Identify which cell holds the provided text, then report its [X, Y] central coordinate. 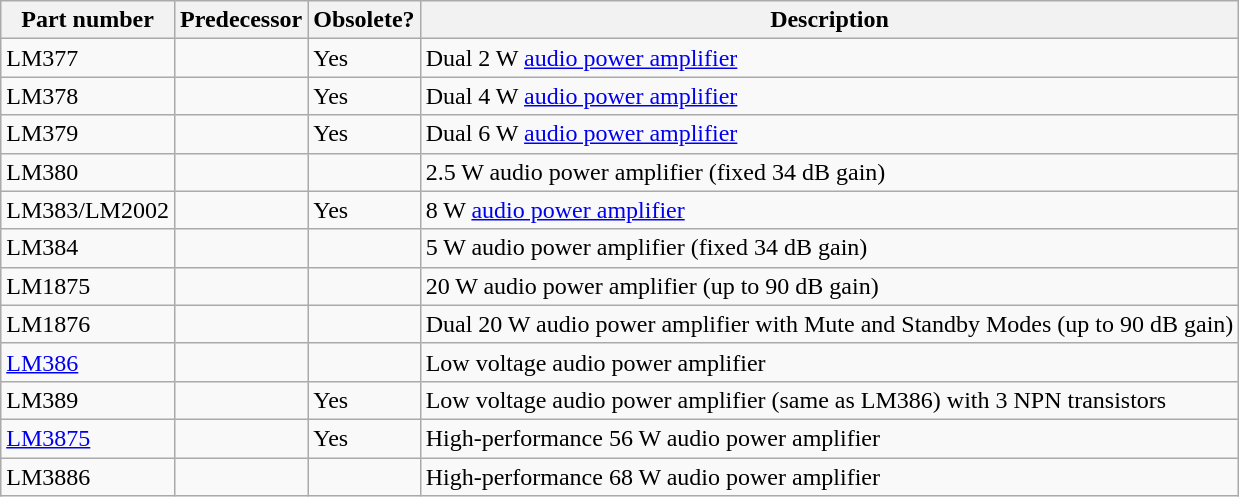
LM379 [88, 134]
LM384 [88, 248]
20 W audio power amplifier (up to 90 dB gain) [830, 286]
LM377 [88, 58]
LM3875 [88, 438]
5 W audio power amplifier (fixed 34 dB gain) [830, 248]
Low voltage audio power amplifier (same as LM386) with 3 NPN transistors [830, 400]
LM3886 [88, 477]
LM383/LM2002 [88, 210]
2.5 W audio power amplifier (fixed 34 dB gain) [830, 172]
LM380 [88, 172]
Predecessor [240, 20]
Dual 20 W audio power amplifier with Mute and Standby Modes (up to 90 dB gain) [830, 324]
Low voltage audio power amplifier [830, 362]
High-performance 68 W audio power amplifier [830, 477]
LM1876 [88, 324]
Description [830, 20]
Part number [88, 20]
Dual 2 W audio power amplifier [830, 58]
LM386 [88, 362]
Dual 6 W audio power amplifier [830, 134]
8 W audio power amplifier [830, 210]
Dual 4 W audio power amplifier [830, 96]
LM1875 [88, 286]
High-performance 56 W audio power amplifier [830, 438]
LM389 [88, 400]
LM378 [88, 96]
Obsolete? [364, 20]
